Pinpoint the cell where the given text exists, returning its [x, y] midpoint coordinate. 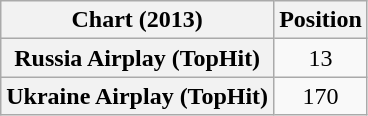
13 [321, 58]
Position [321, 20]
170 [321, 96]
Chart (2013) [138, 20]
Ukraine Airplay (TopHit) [138, 96]
Russia Airplay (TopHit) [138, 58]
